Extract the (X, Y) coordinate from the center of the cell holding the provided text.  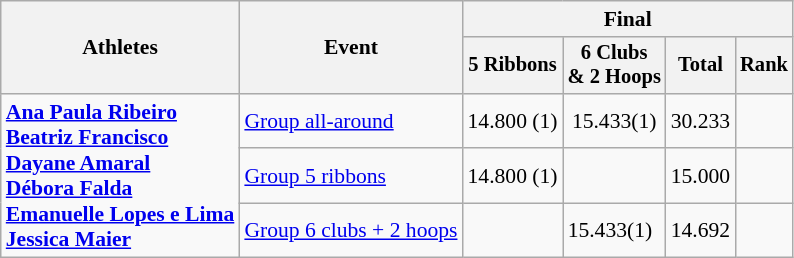
Rank (764, 66)
Event (350, 48)
Athletes (120, 48)
Ana Paula RibeiroBeatriz FranciscoDayane AmaralDébora FaldaEmanuelle Lopes e LimaJessica Maier (120, 176)
Group 6 clubs + 2 hoops (350, 230)
15.000 (700, 176)
5 Ribbons (513, 66)
30.233 (700, 121)
6 Clubs& 2 Hoops (614, 66)
Group all-around (350, 121)
14.692 (700, 230)
Total (700, 66)
Group 5 ribbons (350, 176)
Final (628, 19)
